Output the (X, Y) coordinate of the center of the cell containing the given text.  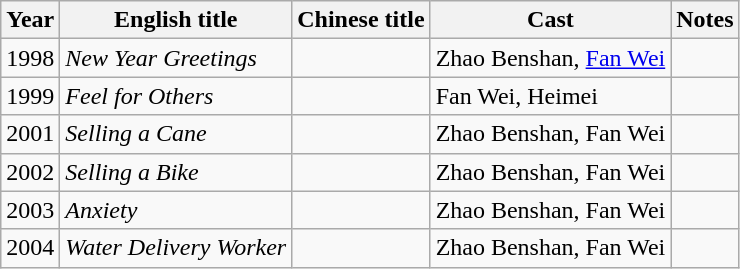
Chinese title (361, 20)
Fan Wei, Heimei (550, 96)
Notes (705, 20)
Year (30, 20)
2004 (30, 248)
Selling a Cane (176, 134)
Water Delivery Worker (176, 248)
New Year Greetings (176, 58)
Selling a Bike (176, 172)
Anxiety (176, 210)
2003 (30, 210)
Feel for Others (176, 96)
Cast (550, 20)
2002 (30, 172)
2001 (30, 134)
1999 (30, 96)
1998 (30, 58)
English title (176, 20)
